Capture the cell that displays the provided text and extract its (x, y) central coordinate. 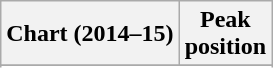
Peakposition (225, 34)
Chart (2014–15) (90, 34)
